Extract the (X, Y) coordinate from the center of the cell holding the provided text.  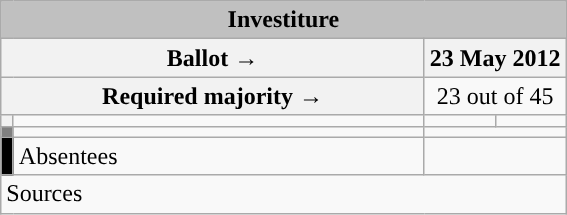
Absentees (218, 156)
Required majority → (213, 96)
Investiture (284, 20)
Ballot → (213, 58)
23 out of 45 (495, 96)
23 May 2012 (495, 58)
Sources (284, 194)
